Scan for the cell matching the given text and deliver its (X, Y) coordinate at center. 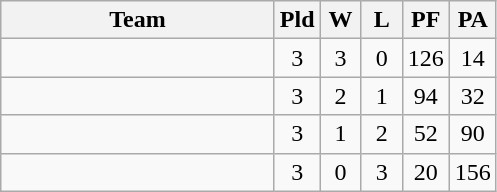
14 (472, 58)
L (382, 20)
Pld (297, 20)
94 (426, 96)
PF (426, 20)
W (340, 20)
156 (472, 172)
PA (472, 20)
90 (472, 134)
Team (138, 20)
52 (426, 134)
32 (472, 96)
126 (426, 58)
20 (426, 172)
